Detect which cell encompasses the target text, then output its [X, Y] center coordinate. 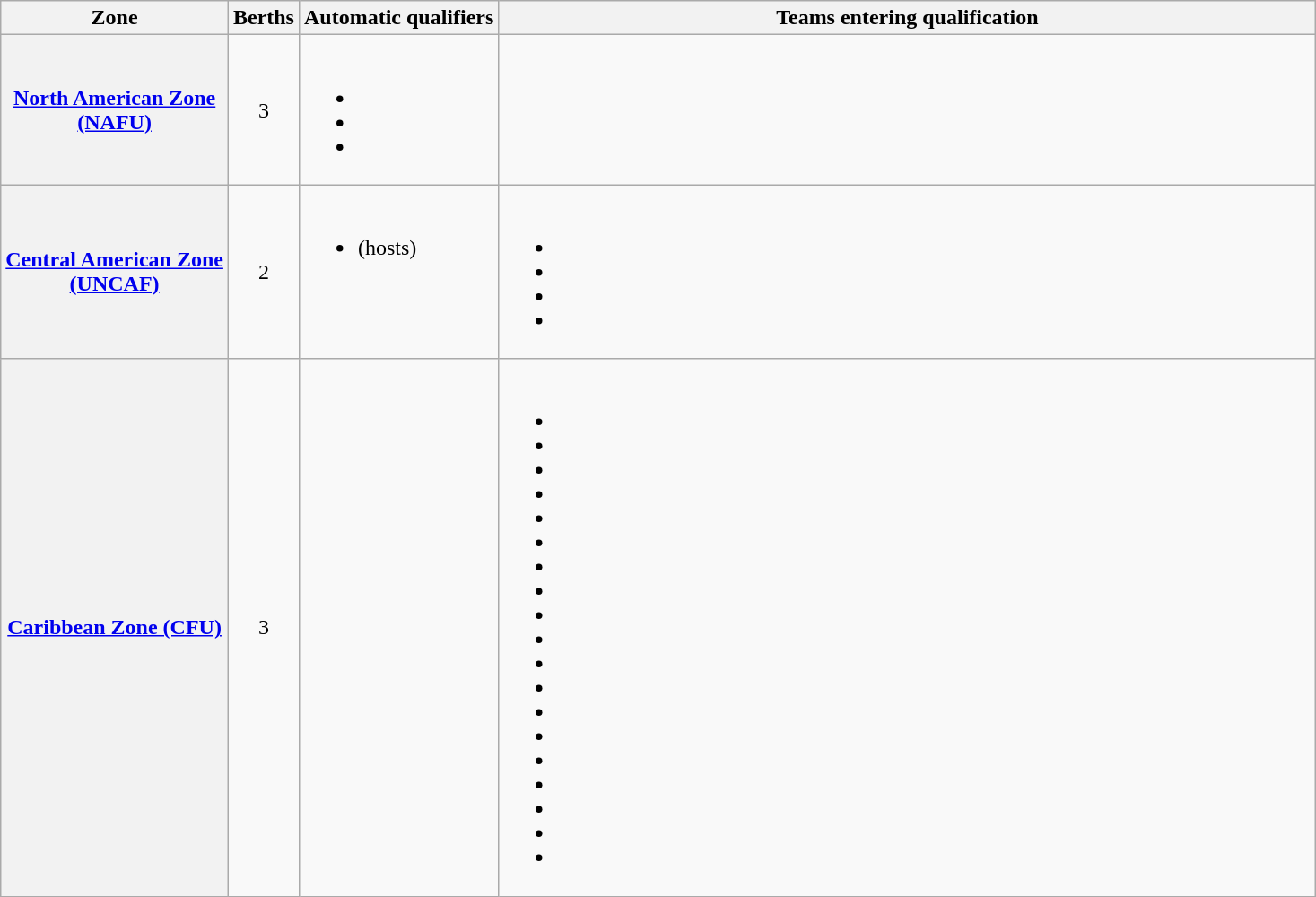
Teams entering qualification [908, 18]
Caribbean Zone (CFU) [115, 628]
(hosts) [398, 272]
Berths [264, 18]
Zone [115, 18]
Central American Zone(UNCAF) [115, 272]
Automatic qualifiers [398, 18]
North American Zone(NAFU) [115, 109]
2 [264, 272]
